Find where the given text appears and provide that cell's center as (X, Y) coordinate. 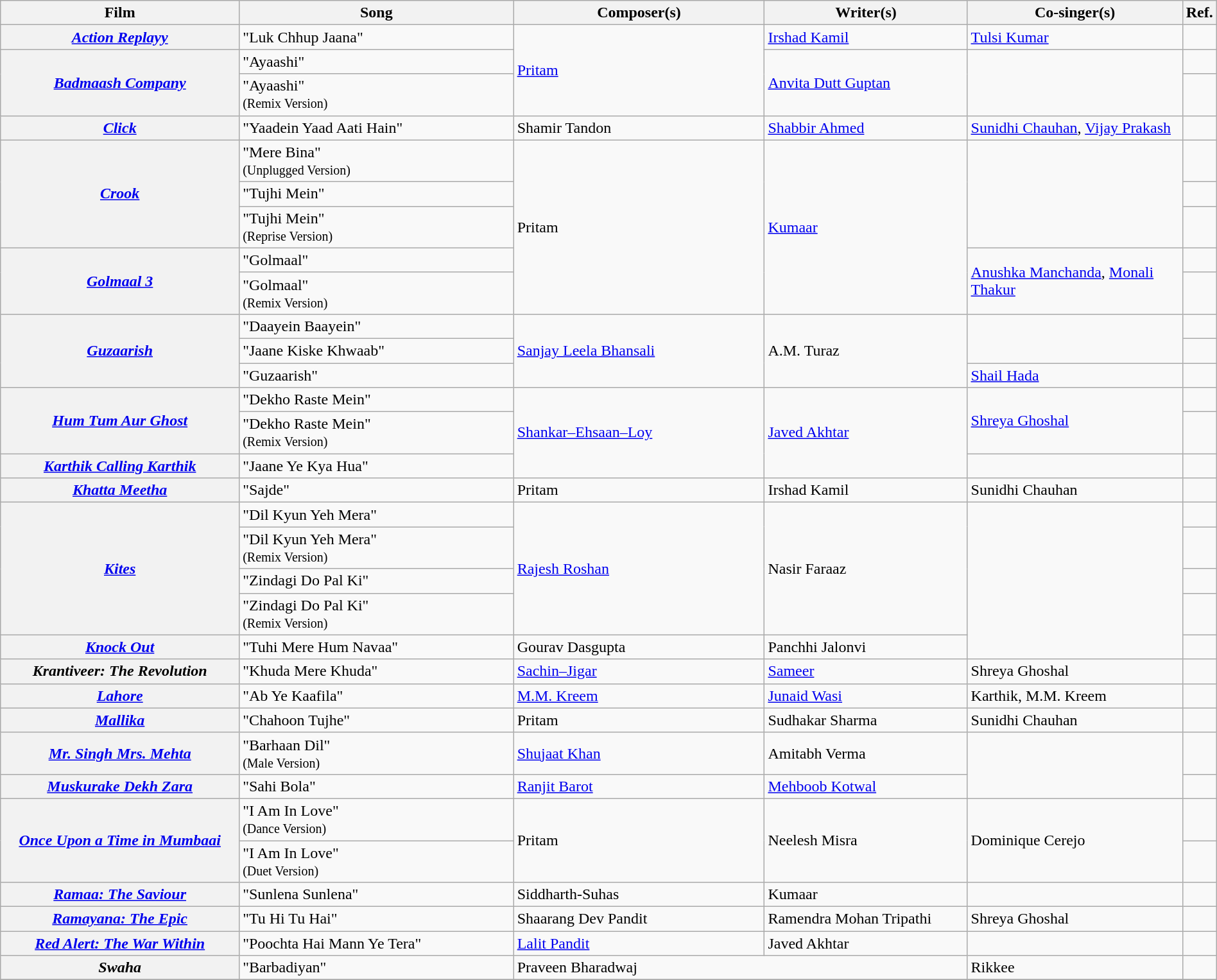
Rikkee (1075, 968)
"Ayaashi"(Remix Version) (377, 95)
Shail Hada (1075, 375)
Anvita Dutt Guptan (866, 82)
"Ab Ye Kaafila" (377, 696)
"Barhaan Dil"(Male Version) (377, 753)
Film (120, 13)
"Ayaashi" (377, 62)
Co-singer(s) (1075, 13)
Junaid Wasi (866, 696)
"Khuda Mere Khuda" (377, 671)
Muskurake Dekh Zara (120, 786)
"Jaane Ye Kya Hua" (377, 466)
"Dil Kyun Yeh Mera" (377, 515)
"Dekho Raste Mein"(Remix Version) (377, 433)
M.M. Kreem (639, 696)
Lalit Pandit (639, 943)
"Golmaal"(Remix Version) (377, 293)
Sachin–Jigar (639, 671)
"Yaadein Yaad Aati Hain" (377, 128)
Shaarang Dev Pandit (639, 919)
Karthik Calling Karthik (120, 466)
"Mere Bina"(Unplugged Version) (377, 160)
Guzaarish (120, 350)
Panchhi Jalonvi (866, 647)
"Sunlena Sunlena" (377, 895)
Ramayana: The Epic (120, 919)
Anushka Manchanda, Monali Thakur (1075, 281)
"Tu Hi Tu Hai" (377, 919)
"Daayein Baayein" (377, 326)
Red Alert: The War Within (120, 943)
"Sahi Bola" (377, 786)
Mallika (120, 720)
Krantiveer: The Revolution (120, 671)
"I Am In Love"(Duet Version) (377, 861)
Amitabh Verma (866, 753)
Sunidhi Chauhan, Vijay Prakash (1075, 128)
Ref. (1199, 13)
"Dil Kyun Yeh Mera"(Remix Version) (377, 548)
"Tuhi Mere Hum Navaa" (377, 647)
"Zindagi Do Pal Ki" (377, 581)
"Golmaal" (377, 260)
Sanjay Leela Bhansali (639, 350)
Sameer (866, 671)
"Luk Chhup Jaana" (377, 37)
Ramendra Mohan Tripathi (866, 919)
Lahore (120, 696)
"Tujhi Mein"(Reprise Version) (377, 227)
"Guzaarish" (377, 375)
Knock Out (120, 647)
Ramaa: The Saviour (120, 895)
"Tujhi Mein" (377, 194)
Neelesh Misra (866, 840)
Sudhakar Sharma (866, 720)
Click (120, 128)
Siddharth-Suhas (639, 895)
Gourav Dasgupta (639, 647)
A.M. Turaz (866, 350)
Tulsi Kumar (1075, 37)
Hum Tum Aur Ghost (120, 421)
Shankar–Ehsaan–Loy (639, 433)
"I Am In Love"(Dance Version) (377, 819)
Writer(s) (866, 13)
"Barbadiyan" (377, 968)
Karthik, M.M. Kreem (1075, 696)
"Poochta Hai Mann Ye Tera" (377, 943)
Crook (120, 194)
Composer(s) (639, 13)
Badmaash Company (120, 82)
Shabbir Ahmed (866, 128)
"Dekho Raste Mein" (377, 400)
Song (377, 13)
Dominique Cerejo (1075, 840)
Praveen Bharadwaj (741, 968)
Ranjit Barot (639, 786)
"Sajde" (377, 490)
Khatta Meetha (120, 490)
Nasir Faraaz (866, 569)
Action Replayy (120, 37)
"Chahoon Tujhe" (377, 720)
Shujaat Khan (639, 753)
Shamir Tandon (639, 128)
Rajesh Roshan (639, 569)
Mr. Singh Mrs. Mehta (120, 753)
Mehboob Kotwal (866, 786)
Kites (120, 569)
"Jaane Kiske Khwaab" (377, 350)
Swaha (120, 968)
Once Upon a Time in Mumbaai (120, 840)
Golmaal 3 (120, 281)
"Zindagi Do Pal Ki"(Remix Version) (377, 614)
